Search for the cell housing the specified text and yield its [x, y] center coordinate. 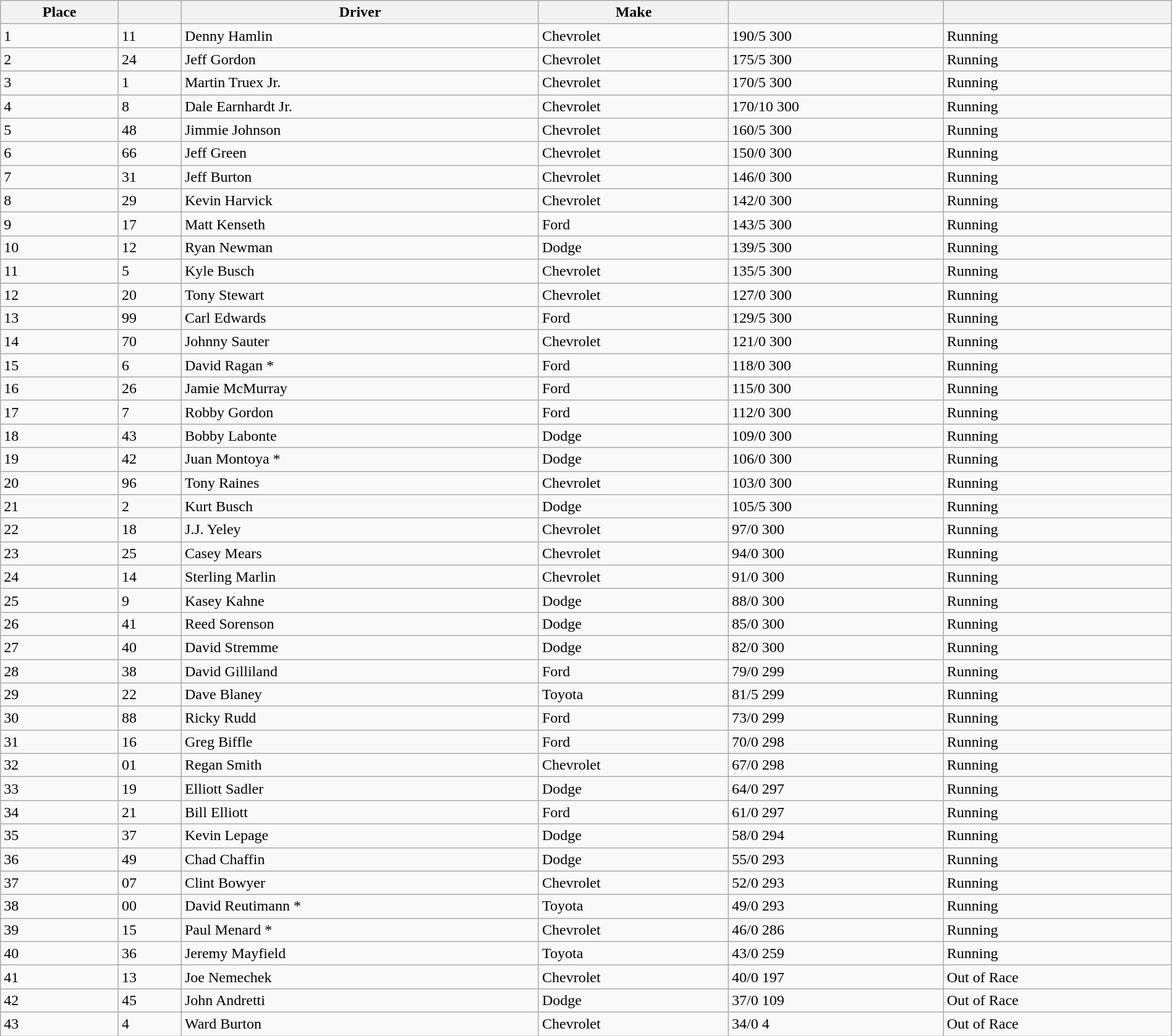
Joe Nemechek [360, 977]
67/0 298 [836, 765]
35 [59, 836]
190/5 300 [836, 36]
Casey Mears [360, 553]
40/0 197 [836, 977]
Chad Chaffin [360, 859]
94/0 300 [836, 553]
Kyle Busch [360, 271]
70 [150, 342]
135/5 300 [836, 271]
37/0 109 [836, 1000]
142/0 300 [836, 200]
150/0 300 [836, 153]
Bill Elliott [360, 812]
88 [150, 718]
34/0 4 [836, 1024]
28 [59, 671]
64/0 297 [836, 789]
103/0 300 [836, 483]
David Ragan * [360, 365]
99 [150, 318]
23 [59, 553]
91/0 300 [836, 577]
David Gilliland [360, 671]
121/0 300 [836, 342]
Ryan Newman [360, 247]
39 [59, 930]
48 [150, 130]
Regan Smith [360, 765]
3 [59, 83]
85/0 300 [836, 624]
55/0 293 [836, 859]
109/0 300 [836, 436]
David Reutimann * [360, 906]
27 [59, 647]
49/0 293 [836, 906]
Dave Blaney [360, 695]
96 [150, 483]
Tony Raines [360, 483]
Jeff Gordon [360, 59]
Paul Menard * [360, 930]
30 [59, 718]
Make [633, 12]
79/0 299 [836, 671]
Jeff Green [360, 153]
Juan Montoya * [360, 459]
82/0 300 [836, 647]
John Andretti [360, 1000]
170/5 300 [836, 83]
52/0 293 [836, 883]
Greg Biffle [360, 742]
Place [59, 12]
160/5 300 [836, 130]
Reed Sorenson [360, 624]
46/0 286 [836, 930]
32 [59, 765]
Dale Earnhardt Jr. [360, 106]
170/10 300 [836, 106]
Kurt Busch [360, 506]
Kasey Kahne [360, 600]
115/0 300 [836, 389]
10 [59, 247]
Carl Edwards [360, 318]
88/0 300 [836, 600]
66 [150, 153]
175/5 300 [836, 59]
Jimmie Johnson [360, 130]
70/0 298 [836, 742]
Robby Gordon [360, 412]
Clint Bowyer [360, 883]
49 [150, 859]
Ward Burton [360, 1024]
Martin Truex Jr. [360, 83]
118/0 300 [836, 365]
Ricky Rudd [360, 718]
Elliott Sadler [360, 789]
73/0 299 [836, 718]
97/0 300 [836, 530]
Denny Hamlin [360, 36]
112/0 300 [836, 412]
Driver [360, 12]
01 [150, 765]
45 [150, 1000]
J.J. Yeley [360, 530]
Jeff Burton [360, 177]
Matt Kenseth [360, 224]
00 [150, 906]
Tony Stewart [360, 295]
David Stremme [360, 647]
Jeremy Mayfield [360, 953]
43/0 259 [836, 953]
139/5 300 [836, 247]
58/0 294 [836, 836]
34 [59, 812]
105/5 300 [836, 506]
106/0 300 [836, 459]
Bobby Labonte [360, 436]
127/0 300 [836, 295]
61/0 297 [836, 812]
Jamie McMurray [360, 389]
Kevin Harvick [360, 200]
Johnny Sauter [360, 342]
143/5 300 [836, 224]
Kevin Lepage [360, 836]
146/0 300 [836, 177]
81/5 299 [836, 695]
Sterling Marlin [360, 577]
07 [150, 883]
33 [59, 789]
129/5 300 [836, 318]
